Return (x, y) of the center of cell containing provided text 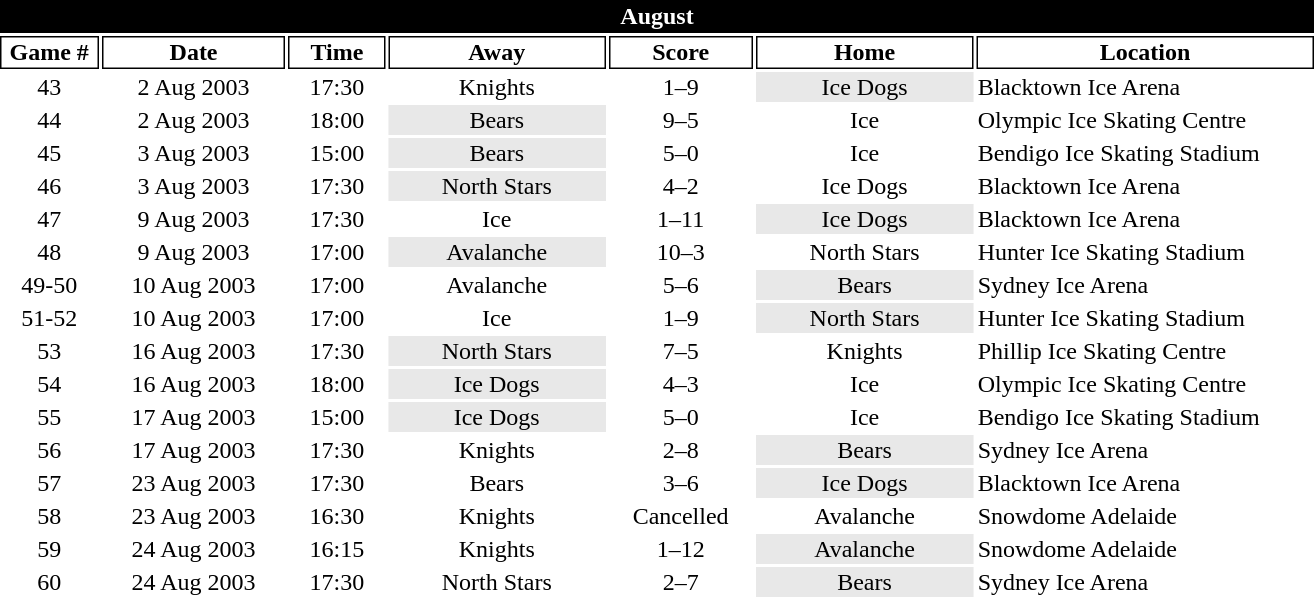
9–5 (680, 120)
Game # (49, 52)
60 (49, 582)
1–12 (680, 549)
2–7 (680, 582)
44 (49, 120)
1–11 (680, 219)
47 (49, 219)
4–3 (680, 384)
16:30 (337, 516)
3–6 (680, 483)
53 (49, 351)
16:15 (337, 549)
46 (49, 186)
Date (193, 52)
4–2 (680, 186)
56 (49, 450)
Phillip Ice Skating Centre (1145, 351)
Away (496, 52)
7–5 (680, 351)
49-50 (49, 285)
59 (49, 549)
45 (49, 153)
Time (337, 52)
51-52 (49, 318)
Location (1145, 52)
August (657, 16)
43 (49, 87)
2–8 (680, 450)
58 (49, 516)
Score (680, 52)
57 (49, 483)
5–6 (680, 285)
55 (49, 417)
Home (864, 52)
Cancelled (680, 516)
54 (49, 384)
48 (49, 252)
10–3 (680, 252)
